Pinpoint the cell where the given text exists, returning its (X, Y) midpoint coordinate. 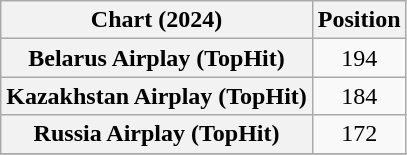
172 (359, 134)
184 (359, 96)
Chart (2024) (157, 20)
Kazakhstan Airplay (TopHit) (157, 96)
Belarus Airplay (TopHit) (157, 58)
194 (359, 58)
Russia Airplay (TopHit) (157, 134)
Position (359, 20)
